Scan for the cell matching the given text and deliver its (x, y) coordinate at center. 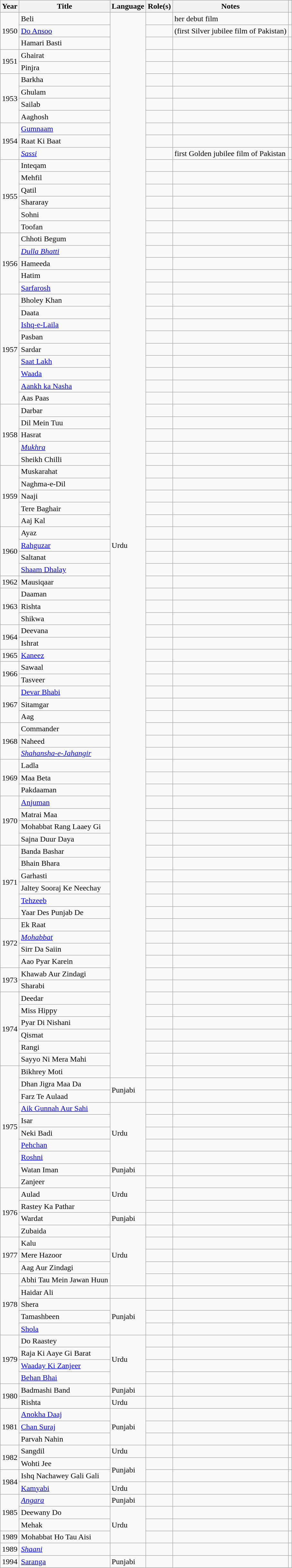
Mohabbat Rang Laaey Gi (65, 827)
Pakdaaman (65, 790)
Miss Hippy (65, 1010)
Sailab (65, 104)
1984 (10, 1482)
Ghairat (65, 55)
Mukhra (65, 447)
Kamyabi (65, 1488)
Year (10, 6)
1967 (10, 704)
Zanjeer (65, 1182)
1977 (10, 1255)
Ladla (65, 766)
Sardar (65, 349)
Aulad (65, 1194)
Language (128, 6)
1963 (10, 606)
Kalu (65, 1243)
Rahguzar (65, 545)
Toofan (65, 227)
Saltanat (65, 558)
Saranga (65, 1562)
Mehfil (65, 178)
Zubaida (65, 1231)
Daata (65, 312)
Aik Gunnah Aur Sahi (65, 1108)
1985 (10, 1512)
Wohti Jee (65, 1463)
Sheikh Chilli (65, 459)
Abhi Tau Mein Jawan Huun (65, 1280)
Anjuman (65, 802)
Matrai Maa (65, 815)
1994 (10, 1562)
Tasveer (65, 680)
Shola (65, 1329)
Muskarahat (65, 472)
Aao Pyar Karein (65, 962)
1964 (10, 637)
Aaghosh (65, 116)
Role(s) (159, 6)
Darbar (65, 410)
Sangdil (65, 1451)
Waaday Ki Zanjeer (65, 1366)
Neki Badi (65, 1133)
1954 (10, 141)
1959 (10, 496)
Tehzeeb (65, 900)
Pinjra (65, 68)
Parvah Nahin (65, 1439)
Deevana (65, 631)
1970 (10, 821)
Pehchan (65, 1145)
Ishq-e-Laila (65, 325)
Aag (65, 716)
Sassi (65, 153)
Sharabi (65, 986)
Farz Te Aulaad (65, 1096)
Hasrat (65, 435)
1950 (10, 31)
1969 (10, 778)
1955 (10, 196)
Garhasti (65, 876)
Hameeda (65, 263)
Aag Aur Zindagi (65, 1268)
1968 (10, 741)
Shaam Dhalay (65, 570)
Mohabbat Ho Tau Aisi (65, 1537)
Shera (65, 1304)
Khawab Aur Zindagi (65, 974)
Sawaal (65, 668)
Sarfarosh (65, 288)
Pasban (65, 337)
Chhoti Begum (65, 239)
first Golden jubilee film of Pakistan (231, 153)
Tamashbeen (65, 1316)
Aas Paas (65, 398)
Chan Suraj (65, 1427)
Ayaz (65, 533)
Shararay (65, 202)
1976 (10, 1213)
Tere Baghair (65, 508)
Wardat (65, 1219)
1956 (10, 263)
Dhan Jigra Maa Da (65, 1084)
Aaj Kal (65, 521)
1951 (10, 61)
1966 (10, 674)
Banda Bashar (65, 851)
Haidar Ali (65, 1292)
Commander (65, 729)
Mohabbat (65, 937)
1975 (10, 1127)
Dulla Bhatti (65, 251)
Devar Bhabi (65, 692)
Mausiqaar (65, 582)
Aankh ka Nasha (65, 386)
Inteqam (65, 166)
Bholey Khan (65, 300)
1982 (10, 1457)
Shahansha-e-Jahangir (65, 753)
1971 (10, 882)
Ishq Nachawey Gali Gali (65, 1476)
(first Silver jubilee film of Pakistan) (231, 31)
Daaman (65, 594)
Gumnaam (65, 129)
Qatil (65, 190)
Bhain Bhara (65, 863)
Title (65, 6)
Rastey Ka Pathar (65, 1206)
Anokha Daaj (65, 1415)
Naheed (65, 741)
Raat Ki Baat (65, 141)
Maa Beta (65, 778)
Watan Iman (65, 1170)
Ishrat (65, 643)
Sitamgar (65, 704)
1978 (10, 1304)
1973 (10, 980)
Do Raastey (65, 1341)
Do Ansoo (65, 31)
1965 (10, 655)
Deewany Do (65, 1512)
Badmashi Band (65, 1390)
Deedar (65, 998)
Yaar Des Punjab De (65, 912)
1957 (10, 349)
Qismat (65, 1035)
1958 (10, 435)
Barkha (65, 80)
Sohni (65, 215)
Raja Ki Aaye Gi Barat (65, 1353)
Sajna Duur Daya (65, 839)
Sirr Da Saiin (65, 949)
Naghma-e-Dil (65, 484)
Waada (65, 374)
Behan Bhai (65, 1378)
Isar (65, 1121)
Sayyo Ni Mera Mahi (65, 1059)
1981 (10, 1427)
Mere Hazoor (65, 1255)
1962 (10, 582)
1953 (10, 98)
Ghulam (65, 92)
her debut film (231, 19)
1974 (10, 1029)
Hatim (65, 276)
1980 (10, 1396)
Dil Mein Tuu (65, 423)
Mehak (65, 1525)
Jaltey Sooraj Ke Neechay (65, 888)
Notes (231, 6)
Hamari Basti (65, 43)
Ek Raat (65, 925)
Angara (65, 1500)
1960 (10, 551)
Kaneez (65, 655)
1972 (10, 943)
Pyar Di Nishani (65, 1023)
Naaji (65, 496)
1979 (10, 1360)
Saat Lakh (65, 362)
Shaani (65, 1549)
Roshni (65, 1158)
Rangi (65, 1047)
Bikhrey Moti (65, 1072)
Shikwa (65, 619)
Beli (65, 19)
